For the text-containing cell, return its midpoint in (X, Y) coordinate format. 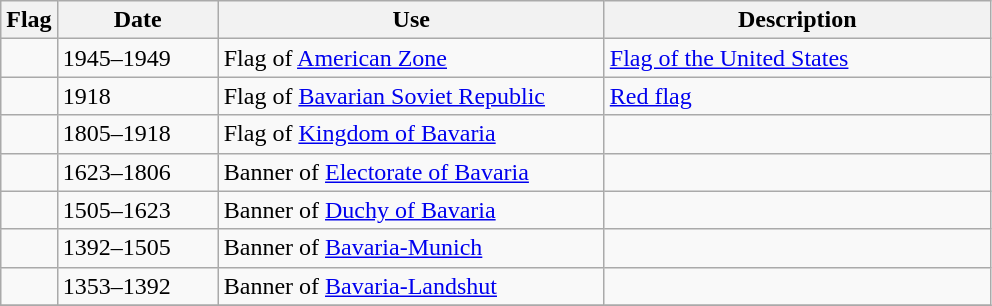
1505–1623 (138, 210)
Date (138, 20)
Banner of Duchy of Bavaria (411, 210)
1945–1949 (138, 58)
Flag of American Zone (411, 58)
Flag of the United States (797, 58)
1623–1806 (138, 172)
1392–1505 (138, 248)
Flag (29, 20)
Banner of Electorate of Bavaria (411, 172)
Use (411, 20)
1805–1918 (138, 134)
Flag of Bavarian Soviet Republic (411, 96)
Description (797, 20)
1353–1392 (138, 286)
Banner of Bavaria-Landshut (411, 286)
1918 (138, 96)
Flag of Kingdom of Bavaria (411, 134)
Red flag (797, 96)
Banner of Bavaria-Munich (411, 248)
